Capture the cell that displays the provided text and extract its [x, y] central coordinate. 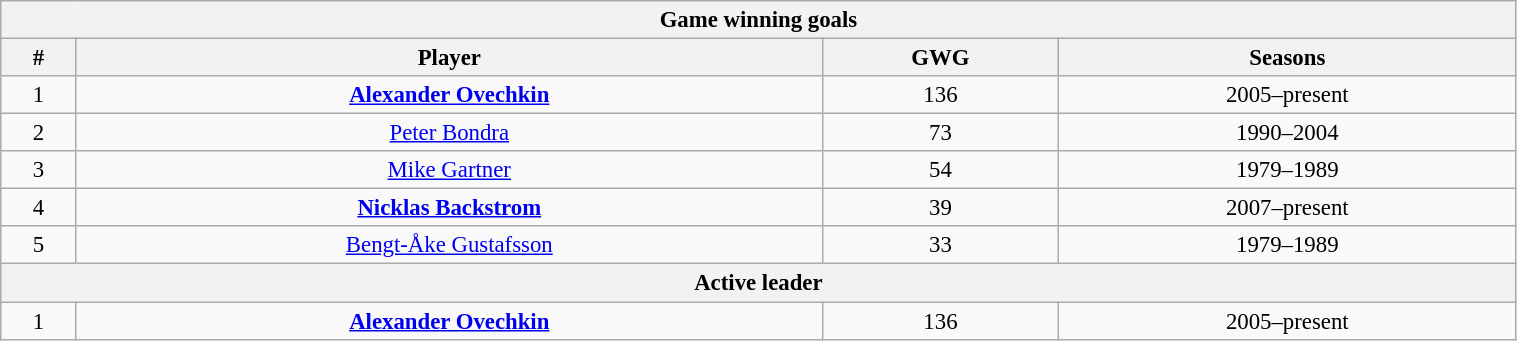
54 [940, 170]
GWG [940, 58]
# [38, 58]
33 [940, 245]
Seasons [1288, 58]
Bengt-Åke Gustafsson [449, 245]
4 [38, 208]
2007–present [1288, 208]
2 [38, 133]
Nicklas Backstrom [449, 208]
Peter Bondra [449, 133]
Game winning goals [758, 20]
Active leader [758, 283]
3 [38, 170]
1990–2004 [1288, 133]
39 [940, 208]
5 [38, 245]
Player [449, 58]
Mike Gartner [449, 170]
73 [940, 133]
